Pinpoint the cell where the given text exists, returning its [X, Y] midpoint coordinate. 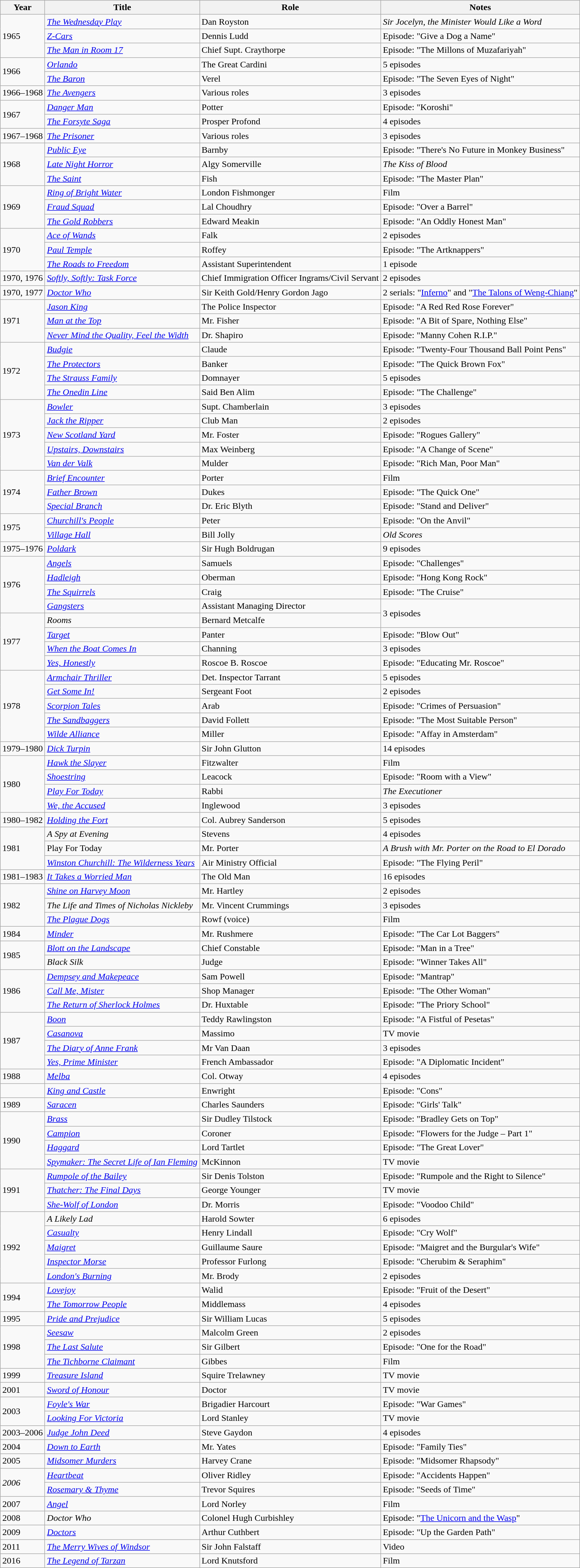
Episode: "A Change of Scene" [480, 449]
1988 [22, 1076]
2009 [22, 1532]
The Prisoner [122, 136]
1 episode [480, 264]
Saracen [122, 1105]
Episode: "The Great Lover" [480, 1148]
Angel [122, 1504]
Shop Manager [290, 991]
Target [122, 635]
Lord Knutsford [290, 1561]
The Sandbaggers [122, 720]
Special Branch [122, 506]
Episode: "Koroshi" [480, 107]
It Takes a Worried Man [122, 877]
1985 [22, 955]
1969 [22, 207]
1998 [22, 1347]
Episode: "War Games" [480, 1404]
When the Boat Comes In [122, 649]
Arthur Cuthbert [290, 1532]
Judge John Deed [122, 1432]
Inspector Morse [122, 1261]
Max Weinberg [290, 449]
1975 [22, 528]
Maigret [122, 1247]
1990 [22, 1140]
Dan Royston [290, 22]
Black Silk [122, 962]
Oberman [290, 577]
She-Wolf of London [122, 1204]
Upstairs, Downstairs [122, 449]
Public Eye [122, 150]
Leacock [290, 777]
Dukes [290, 492]
2003 [22, 1411]
Lovejoy [122, 1290]
6 episodes [480, 1219]
Hawk the Slayer [122, 763]
1971 [22, 321]
1981–1983 [22, 877]
Winston Churchill: The Wilderness Years [122, 862]
Looking For Victoria [122, 1418]
Title [122, 7]
Lord Norley [290, 1504]
David Follett [290, 720]
Episode: "Cherubim & Seraphim" [480, 1261]
Algy Somerville [290, 164]
Sir John Glutton [290, 748]
The Great Cardini [290, 64]
1970, 1976 [22, 278]
Lal Choudhry [290, 207]
2005 [22, 1461]
1965 [22, 36]
Episode: "Rumpole and the Right to Silence" [480, 1176]
Guillaume Saure [290, 1247]
Verel [290, 79]
Episode: "The Master Plan" [480, 179]
Sir Dudley Tilstock [290, 1119]
Thatcher: The Final Days [122, 1190]
Inglewood [290, 805]
Z-Cars [122, 36]
The Protectors [122, 364]
1994 [22, 1297]
Episode: "The Millons of Muzafariyah" [480, 50]
Episode: "Maigret and the Burgular's Wife" [480, 1247]
Steve Gaydon [290, 1432]
Van der Valk [122, 464]
Episode: "Accidents Happen" [480, 1475]
Dempsey and Makepeace [122, 976]
1978 [22, 706]
Yes, Honestly [122, 663]
Episode: "The Challenge" [480, 392]
The Gold Robbers [122, 221]
Old Scores [480, 535]
Father Brown [122, 492]
Sir Jocelyn, the Minister Would Like a Word [480, 22]
Coroner [290, 1133]
Assistant Superintendent [290, 264]
16 episodes [480, 877]
George Younger [290, 1190]
Episode: "A Fistful of Pesetas" [480, 1019]
Mr. Brody [290, 1276]
Brief Encounter [122, 478]
Harvey Crane [290, 1461]
2001 [22, 1390]
Edward Meakin [290, 221]
Angels [122, 563]
Man at the Top [122, 321]
Casualty [122, 1233]
Bowler [122, 406]
Dr. Shapiro [290, 335]
Episode: "Blow Out" [480, 635]
Village Hall [122, 535]
The Merry Wives of Windsor [122, 1547]
Assistant Managing Director [290, 606]
King and Castle [122, 1091]
Trevor Squires [290, 1489]
1980–1982 [22, 820]
Notes [480, 7]
Episode: "Rich Man, Poor Man" [480, 464]
Fitzwalter [290, 763]
Episode: "Room with a View" [480, 777]
Enwright [290, 1091]
Episode: "Educating Mr. Roscoe" [480, 663]
Chief Immigration Officer Ingrams/Civil Servant [290, 278]
Rabbi [290, 791]
Treasure Island [122, 1376]
Shine on Harvey Moon [122, 891]
Colonel Hugh Curbishley [290, 1518]
Fraud Squad [122, 207]
Potter [290, 107]
Budgie [122, 349]
Domnayer [290, 378]
Episode: "There's No Future in Monkey Business" [480, 150]
Gangsters [122, 606]
Churchill's People [122, 520]
Episode: "The Quick Brown Fox" [480, 364]
Miller [290, 734]
2 serials: "Inferno" and "The Talons of Weng-Chiang" [480, 292]
Mr. Fisher [290, 321]
Col. Aubrey Sanderson [290, 820]
Mr. Yates [290, 1447]
Episode: "Hong Kong Rock" [480, 577]
Episode: "The Quick One" [480, 492]
Club Man [290, 421]
Softly, Softly: Task Force [122, 278]
Episode: "Seeds of Time" [480, 1489]
Episode: "Man in a Tree" [480, 948]
2004 [22, 1447]
Heartbeat [122, 1475]
Episode: "Mantrap" [480, 976]
The Kiss of Blood [480, 164]
Massimo [290, 1033]
Falk [290, 235]
Episode: "Manny Cohen R.I.P." [480, 335]
1966–1968 [22, 93]
Chief Supt. Craythorpe [290, 50]
Doctors [122, 1532]
1984 [22, 934]
Judge [290, 962]
1980 [22, 784]
Middlemass [290, 1304]
Sam Powell [290, 976]
Mr. Porter [290, 848]
The Wednesday Play [122, 22]
Campion [122, 1133]
Episode: "Cry Wolf" [480, 1233]
Pride and Prejudice [122, 1318]
1967 [22, 114]
Episode: "Affay in Amsterdam" [480, 734]
Rumpole of the Bailey [122, 1176]
Role [290, 7]
Boon [122, 1019]
Dick Turpin [122, 748]
London's Burning [122, 1276]
Episode: "Girls' Talk" [480, 1105]
Episode: "The Most Suitable Person" [480, 720]
9 episodes [480, 549]
The Saint [122, 179]
1981 [22, 848]
Squire Trelawney [290, 1376]
Episode: "The Flying Peril" [480, 862]
Episode: "Challenges" [480, 563]
Danger Man [122, 107]
2003–2006 [22, 1432]
Malcolm Green [290, 1333]
The Forsyte Saga [122, 121]
Sir Keith Gold/Henry Gordon Jago [290, 292]
Professor Furlong [290, 1261]
Dr. Morris [290, 1204]
Wilde Alliance [122, 734]
Episode: "The Priory School" [480, 1005]
The Executioner [480, 791]
The Return of Sherlock Holmes [122, 1005]
Gibbes [290, 1361]
Mr. Vincent Crummings [290, 905]
Episode: "Voodoo Child" [480, 1204]
Seesaw [122, 1333]
Mr. Rushmere [290, 934]
Jason King [122, 307]
Episode: "The Artknappers" [480, 250]
Episode: "Twenty-Four Thousand Ball Point Pens" [480, 349]
Brass [122, 1119]
The Man in Room 17 [122, 50]
Episode: "Flowers for the Judge – Part 1" [480, 1133]
1991 [22, 1190]
Episode: "Midsomer Rhapsody" [480, 1461]
Arab [290, 706]
Year [22, 7]
Episode: "The Seven Eyes of Night" [480, 79]
Episode: "Stand and Deliver" [480, 506]
A Spy at Evening [122, 834]
Mr. Foster [290, 435]
Dennis Ludd [290, 36]
Porter [290, 478]
Episode: "The Unicorn and the Wasp" [480, 1518]
Minder [122, 934]
Prosper Profond [290, 121]
1972 [22, 371]
Episode: "An Oddly Honest Man" [480, 221]
Sir Denis Tolston [290, 1176]
Holding the Fort [122, 820]
Ring of Bright Water [122, 193]
2008 [22, 1518]
Banker [290, 364]
Roffey [290, 250]
The Onedin Line [122, 392]
The Legend of Tarzan [122, 1561]
Roscoe B. Roscoe [290, 663]
Episode: "A Red Red Rose Forever" [480, 307]
14 episodes [480, 748]
Episode: "One for the Road" [480, 1347]
Armchair Thriller [122, 677]
Col. Otway [290, 1076]
Episode: "On the Anvil" [480, 520]
Said Ben Alim [290, 392]
Walid [290, 1290]
The Avengers [122, 93]
A Brush with Mr. Porter on the Road to El Dorado [480, 848]
Episode: "Give a Dog a Name" [480, 36]
Spymaker: The Secret Life of Ian Fleming [122, 1162]
1974 [22, 492]
The Roads to Freedom [122, 264]
1992 [22, 1247]
Foyle's War [122, 1404]
Air Ministry Official [290, 862]
1977 [22, 641]
Mr Van Daan [290, 1048]
Episode: "The Cruise" [480, 592]
Panter [290, 635]
1967–1968 [22, 136]
Henry Lindall [290, 1233]
The Old Man [290, 877]
Sir John Falstaff [290, 1547]
We, the Accused [122, 805]
Yes, Prime Minister [122, 1062]
Video [480, 1547]
Teddy Rawlingston [290, 1019]
Samuels [290, 563]
1968 [22, 164]
Paul Temple [122, 250]
Peter [290, 520]
Call Me, Mister [122, 991]
Dr. Eric Blyth [290, 506]
1986 [22, 991]
Episode: "Bradley Gets on Top" [480, 1119]
Get Some In! [122, 692]
A Likely Lad [122, 1219]
1989 [22, 1105]
Late Night Horror [122, 164]
Fish [290, 179]
1976 [22, 584]
2006 [22, 1482]
Rowf (voice) [290, 920]
Barnby [290, 150]
2007 [22, 1504]
Dr. Huxtable [290, 1005]
Sword of Honour [122, 1390]
Doctor [290, 1390]
Craig [290, 592]
Episode: "The Car Lot Baggers" [480, 934]
Det. Inspector Tarrant [290, 677]
The Tichborne Claimant [122, 1361]
Melba [122, 1076]
Episode: "Family Ties" [480, 1447]
Down to Earth [122, 1447]
Brigadier Harcourt [290, 1404]
Oliver Ridley [290, 1475]
Sergeant Foot [290, 692]
Mr. Hartley [290, 891]
1995 [22, 1318]
Episode: "The Other Woman" [480, 991]
Haggard [122, 1148]
Episode: "Up the Garden Path" [480, 1532]
The Diary of Anne Frank [122, 1048]
French Ambassador [290, 1062]
Sir Hugh Boldrugan [290, 549]
McKinnon [290, 1162]
The Baron [122, 79]
Episode: "A Bit of Spare, Nothing Else" [480, 321]
Episode: "A Diplomatic Incident" [480, 1062]
Stevens [290, 834]
Harold Sowter [290, 1219]
Sir Gilbert [290, 1347]
Rosemary & Thyme [122, 1489]
1970 [22, 250]
Lord Stanley [290, 1418]
The Strauss Family [122, 378]
1966 [22, 72]
London Fishmonger [290, 193]
Poldark [122, 549]
Hadleigh [122, 577]
2016 [22, 1561]
1987 [22, 1040]
Channing [290, 649]
Never Mind the Quality, Feel the Width [122, 335]
2011 [22, 1547]
1970, 1977 [22, 292]
The Last Salute [122, 1347]
Ace of Wands [122, 235]
1975–1976 [22, 549]
Sir William Lucas [290, 1318]
Supt. Chamberlain [290, 406]
Bill Jolly [290, 535]
Episode: "Cons" [480, 1091]
Episode: "Winner Takes All" [480, 962]
The Tomorrow People [122, 1304]
The Plague Dogs [122, 920]
Midsomer Murders [122, 1461]
Episode: "Crimes of Persuasion" [480, 706]
The Life and Times of Nicholas Nickleby [122, 905]
Bernard Metcalfe [290, 620]
Lord Tartlet [290, 1148]
Blott on the Landscape [122, 948]
Charles Saunders [290, 1105]
Episode: "Over a Barrel" [480, 207]
1979–1980 [22, 748]
Casanova [122, 1033]
The Police Inspector [290, 307]
Episode: "Rogues Gallery" [480, 435]
Chief Constable [290, 948]
1999 [22, 1376]
Jack the Ripper [122, 421]
Shoestring [122, 777]
Rooms [122, 620]
The Squirrels [122, 592]
1982 [22, 905]
Mulder [290, 464]
Claude [290, 349]
Episode: "Fruit of the Desert" [480, 1290]
Scorpion Tales [122, 706]
1973 [22, 435]
New Scotland Yard [122, 435]
Orlando [122, 64]
